Pinpoint the cell where the given text exists, returning its [X, Y] midpoint coordinate. 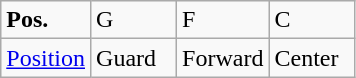
Center [312, 58]
Forward [223, 58]
G [134, 20]
C [312, 20]
Pos. [46, 20]
Position [46, 58]
Guard [134, 58]
F [223, 20]
